Provide the (x, y) coordinate of the cell's center where the given text is located.  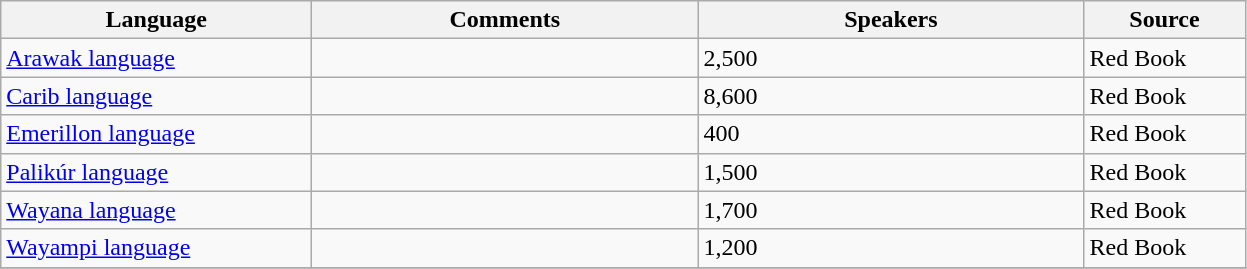
400 (891, 134)
Wayana language (156, 210)
Comments (505, 20)
1,200 (891, 248)
Palikúr language (156, 172)
8,600 (891, 96)
Source (1164, 20)
Carib language (156, 96)
Language (156, 20)
1,500 (891, 172)
1,700 (891, 210)
2,500 (891, 58)
Speakers (891, 20)
Wayampi language (156, 248)
Arawak language (156, 58)
Emerillon language (156, 134)
